Return [x, y] of the center of cell containing provided text 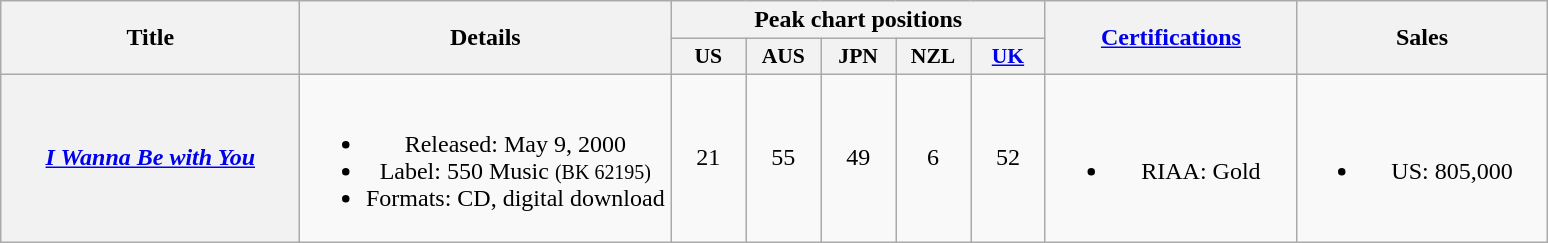
RIAA: Gold [1170, 158]
Details [486, 38]
6 [934, 158]
US: 805,000 [1422, 158]
Released: May 9, 2000Label: 550 Music (BK 62195)Formats: CD, digital download [486, 158]
JPN [858, 57]
55 [784, 158]
49 [858, 158]
UK [1008, 57]
Sales [1422, 38]
52 [1008, 158]
AUS [784, 57]
NZL [934, 57]
Peak chart positions [858, 20]
21 [708, 158]
Certifications [1170, 38]
I Wanna Be with You [150, 158]
Title [150, 38]
US [708, 57]
